Capture the cell that displays the provided text and extract its [X, Y] central coordinate. 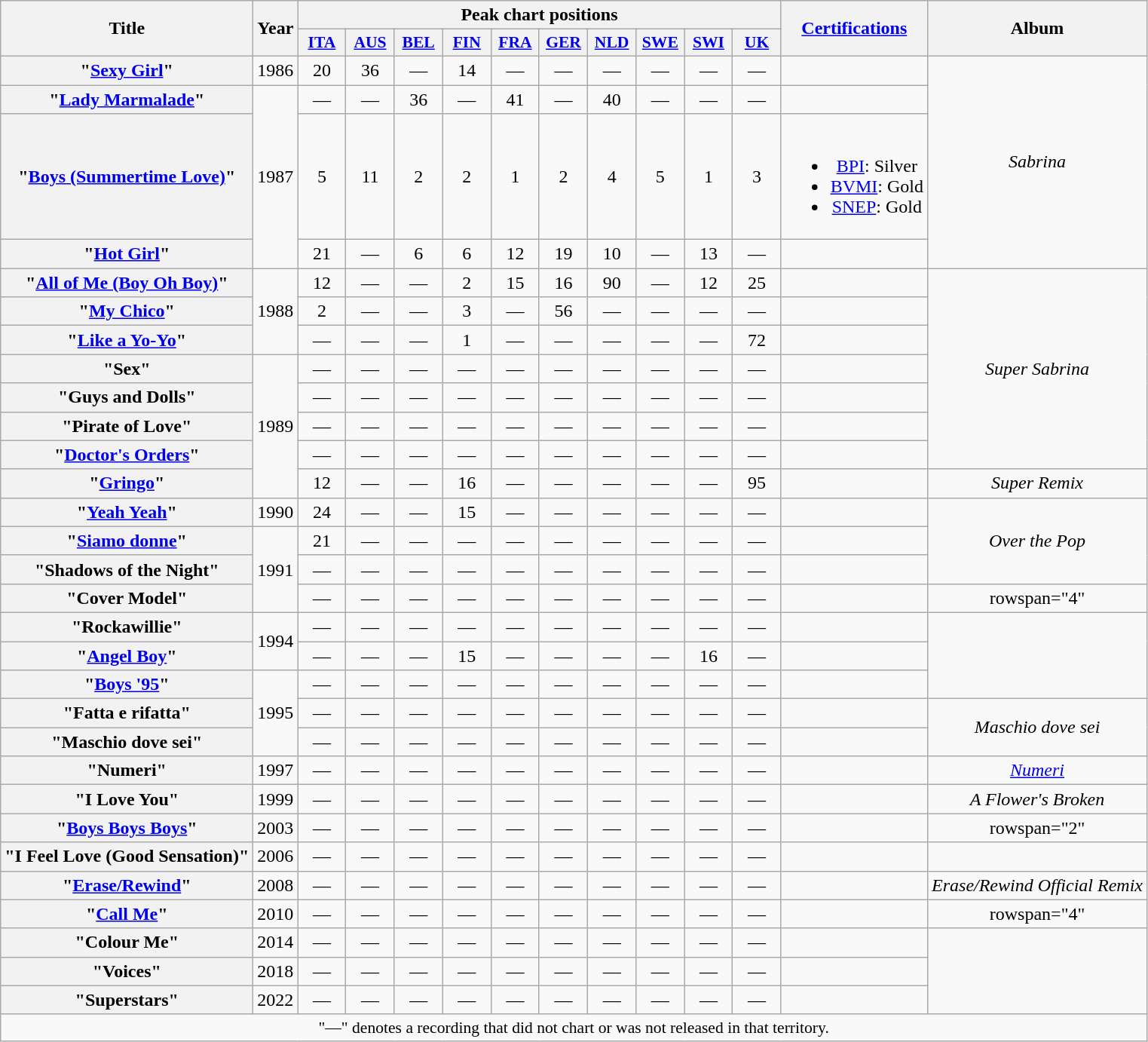
"Boys (Summertime Love)" [127, 176]
2003 [276, 828]
"Superstars" [127, 1000]
Certifications [854, 29]
"Lady Marmalade" [127, 99]
ITA [322, 43]
1986 [276, 70]
1990 [276, 512]
20 [322, 70]
Super Sabrina [1037, 369]
"Sexy Girl" [127, 70]
Peak chart positions [540, 15]
"Doctor's Orders" [127, 455]
"Call Me" [127, 914]
Super Remix [1037, 483]
1999 [276, 799]
"Numeri" [127, 771]
2022 [276, 1000]
72 [757, 340]
"Erase/Rewind" [127, 885]
"Sex" [127, 369]
"Boys Boys Boys" [127, 828]
1997 [276, 771]
13 [709, 254]
BPI: SilverBVMI: GoldSNEP: Gold [854, 176]
NLD [612, 43]
2006 [276, 857]
40 [612, 99]
"I Feel Love (Good Sensation)" [127, 857]
"Boys '95" [127, 685]
Sabrina [1037, 161]
19 [563, 254]
"All of Me (Boy Oh Boy)" [127, 283]
25 [757, 283]
AUS [370, 43]
"Cover Model" [127, 598]
24 [322, 512]
Album [1037, 29]
"Maschio dove sei" [127, 742]
1987 [276, 176]
"Fatta e rifatta" [127, 713]
"Hot Girl" [127, 254]
FIN [467, 43]
UK [757, 43]
Over the Pop [1037, 541]
BEL [418, 43]
"Gringo" [127, 483]
1994 [276, 641]
56 [563, 311]
2010 [276, 914]
"Guys and Dolls" [127, 397]
90 [612, 283]
Title [127, 29]
FRA [515, 43]
41 [515, 99]
"Pirate of Love" [127, 426]
"My Chico" [127, 311]
2018 [276, 971]
A Flower's Broken [1037, 799]
11 [370, 176]
1995 [276, 713]
"Like a Yo-Yo" [127, 340]
10 [612, 254]
"Yeah Yeah" [127, 512]
"I Love You" [127, 799]
2008 [276, 885]
Maschio dove sei [1037, 728]
"—" denotes a recording that did not chart or was not released in that territory. [574, 1028]
2014 [276, 942]
14 [467, 70]
"Shadows of the Night" [127, 569]
1991 [276, 569]
GER [563, 43]
rowspan="2" [1037, 828]
"Voices" [127, 971]
1988 [276, 311]
Year [276, 29]
"Rockawillie" [127, 627]
1989 [276, 426]
"Angel Boy" [127, 655]
"Colour Me" [127, 942]
Numeri [1037, 771]
SWE [660, 43]
4 [612, 176]
95 [757, 483]
SWI [709, 43]
"Siamo donne" [127, 541]
Erase/Rewind Official Remix [1037, 885]
